Find where the given text appears and provide that cell's center as [X, Y] coordinate. 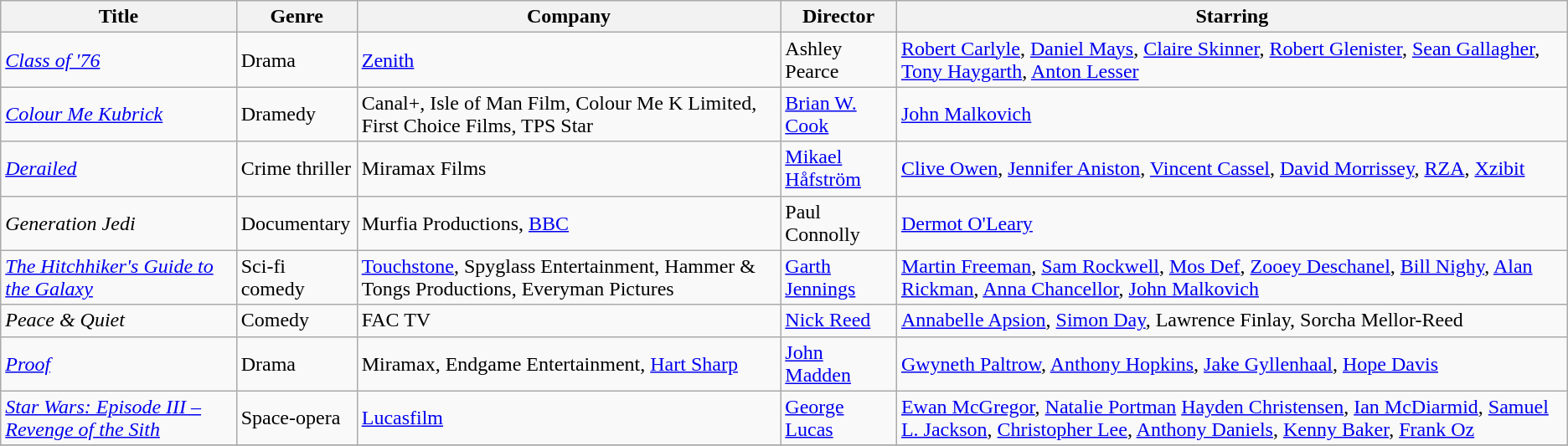
Miramax, Endgame Entertainment, Hart Sharp [569, 363]
Peace & Quiet [119, 320]
Space-opera [297, 418]
FAC TV [569, 320]
Title [119, 17]
Star Wars: Episode III – Revenge of the Sith [119, 418]
Clive Owen, Jennifer Aniston, Vincent Cassel, David Morrissey, RZA, Xzibit [1231, 169]
Ashley Pearce [839, 60]
Colour Me Kubrick [119, 114]
Generation Jedi [119, 223]
Ewan McGregor, Natalie Portman Hayden Christensen, Ian McDiarmid, Samuel L. Jackson, Christopher Lee, Anthony Daniels, Kenny Baker, Frank Oz [1231, 418]
George Lucas [839, 418]
Mikael Håfström [839, 169]
Starring [1231, 17]
Dramedy [297, 114]
John Malkovich [1231, 114]
Canal+, Isle of Man Film, Colour Me K Limited, First Choice Films, TPS Star [569, 114]
Sci-fi comedy [297, 278]
Derailed [119, 169]
Nick Reed [839, 320]
Director [839, 17]
Zenith [569, 60]
Lucasfilm [569, 418]
Garth Jennings [839, 278]
Murfia Productions, BBC [569, 223]
Documentary [297, 223]
Annabelle Apsion, Simon Day, Lawrence Finlay, Sorcha Mellor-Reed [1231, 320]
Brian W. Cook [839, 114]
Miramax Films [569, 169]
Company [569, 17]
Dermot O'Leary [1231, 223]
Crime thriller [297, 169]
Martin Freeman, Sam Rockwell, Mos Def, Zooey Deschanel, Bill Nighy, Alan Rickman, Anna Chancellor, John Malkovich [1231, 278]
Robert Carlyle, Daniel Mays, Claire Skinner, Robert Glenister, Sean Gallagher, Tony Haygarth, Anton Lesser [1231, 60]
Touchstone, Spyglass Entertainment, Hammer & Tongs Productions, Everyman Pictures [569, 278]
Paul Connolly [839, 223]
John Madden [839, 363]
Comedy [297, 320]
Gwyneth Paltrow, Anthony Hopkins, Jake Gyllenhaal, Hope Davis [1231, 363]
Genre [297, 17]
The Hitchhiker's Guide to the Galaxy [119, 278]
Proof [119, 363]
Class of '76 [119, 60]
